Scan for the cell matching the given text and deliver its (X, Y) coordinate at center. 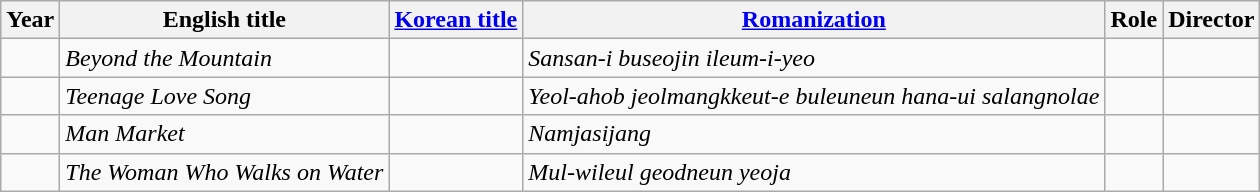
Teenage Love Song (224, 96)
Sansan-i buseojin ileum-i-yeo (814, 58)
Year (30, 20)
The Woman Who Walks on Water (224, 172)
Mul-wileul geodneun yeoja (814, 172)
English title (224, 20)
Man Market (224, 134)
Romanization (814, 20)
Korean title (456, 20)
Role (1134, 20)
Director (1212, 20)
Beyond the Mountain (224, 58)
Yeol-ahob jeolmangkkeut-e buleuneun hana-ui salangnolae (814, 96)
Namjasijang (814, 134)
